Capture the cell that displays the provided text and extract its [X, Y] central coordinate. 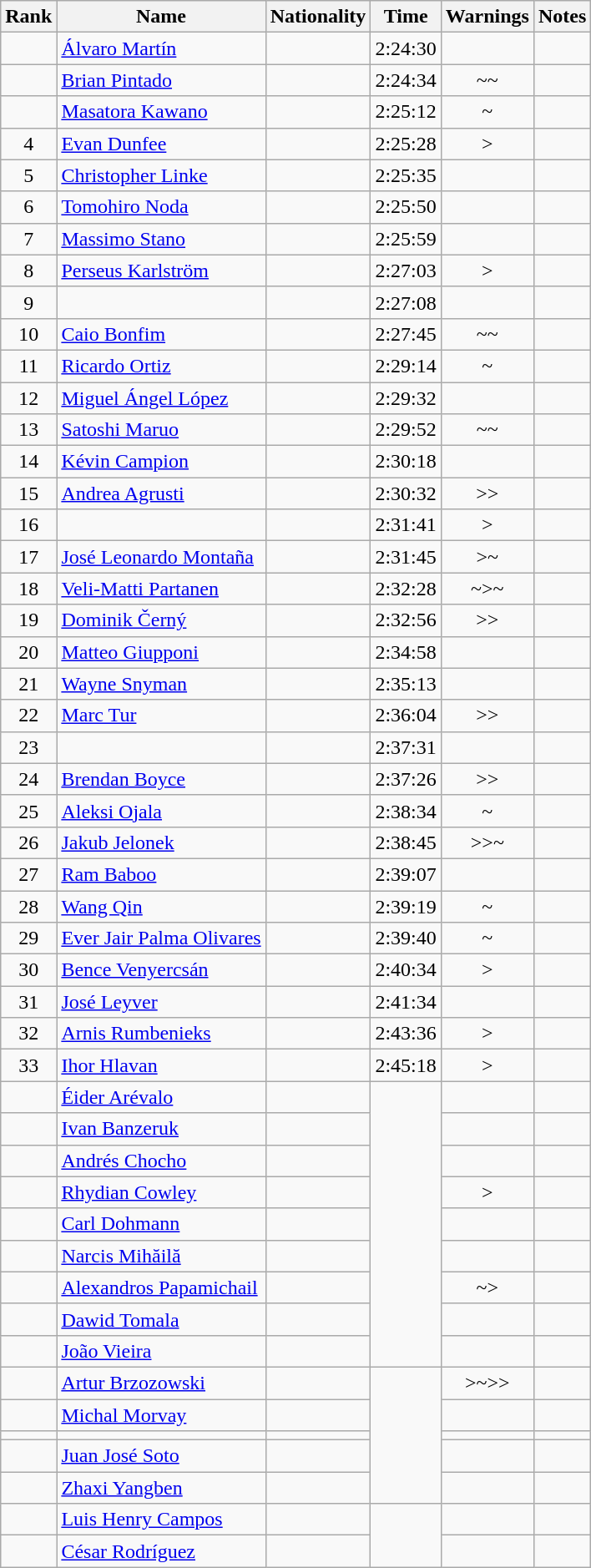
2:27:08 [406, 302]
Ram Baboo [161, 874]
Brian Pintado [161, 80]
2:37:26 [406, 779]
Veli-Matti Partanen [161, 589]
Massimo Stano [161, 239]
15 [28, 493]
Bence Venyercsán [161, 970]
Narcis Mihăilă [161, 1256]
Notes [562, 17]
Nationality [318, 17]
Michal Morvay [161, 1415]
2:27:45 [406, 334]
Rank [28, 17]
2:34:58 [406, 652]
Rhydian Cowley [161, 1192]
2:25:35 [406, 175]
25 [28, 811]
9 [28, 302]
2:38:34 [406, 811]
2:24:34 [406, 80]
Aleksi Ojala [161, 811]
24 [28, 779]
Warnings [487, 17]
11 [28, 366]
Ever Jair Palma Olivares [161, 938]
31 [28, 1002]
20 [28, 652]
Dominik Černý [161, 620]
2:25:59 [406, 239]
32 [28, 1034]
2:40:34 [406, 970]
José Leyver [161, 1002]
2:29:14 [406, 366]
Alexandros Papamichail [161, 1287]
2:27:03 [406, 271]
Carl Dohmann [161, 1224]
Jakub Jelonek [161, 842]
7 [28, 239]
13 [28, 430]
Juan José Soto [161, 1456]
14 [28, 462]
4 [28, 144]
João Vieira [161, 1351]
23 [28, 747]
2:31:45 [406, 557]
Artur Brzozowski [161, 1383]
2:36:04 [406, 716]
Tomohiro Noda [161, 207]
>~>> [487, 1383]
~>~ [487, 589]
~> [487, 1287]
Andrés Chocho [161, 1161]
José Leonardo Montaña [161, 557]
2:35:13 [406, 684]
2:45:18 [406, 1065]
Ihor Hlavan [161, 1065]
Time [406, 17]
Caio Bonfim [161, 334]
Ricardo Ortiz [161, 366]
Perseus Karlström [161, 271]
2:25:12 [406, 112]
2:32:28 [406, 589]
2:25:50 [406, 207]
Álvaro Martín [161, 48]
2:32:56 [406, 620]
Kévin Campion [161, 462]
Dawid Tomala [161, 1319]
Arnis Rumbenieks [161, 1034]
Masatora Kawano [161, 112]
2:38:45 [406, 842]
Marc Tur [161, 716]
Wang Qin [161, 906]
2:24:30 [406, 48]
30 [28, 970]
6 [28, 207]
>~ [487, 557]
33 [28, 1065]
2:29:52 [406, 430]
17 [28, 557]
2:30:18 [406, 462]
10 [28, 334]
22 [28, 716]
Luis Henry Campos [161, 1520]
Andrea Agrusti [161, 493]
27 [28, 874]
Matteo Giupponi [161, 652]
Evan Dunfee [161, 144]
Christopher Linke [161, 175]
2:37:31 [406, 747]
Zhaxi Yangben [161, 1488]
2:41:34 [406, 1002]
2:39:40 [406, 938]
2:39:19 [406, 906]
Ivan Banzeruk [161, 1129]
Satoshi Maruo [161, 430]
Miguel Ángel López [161, 398]
Éider Arévalo [161, 1097]
2:25:28 [406, 144]
12 [28, 398]
8 [28, 271]
18 [28, 589]
26 [28, 842]
Name [161, 17]
29 [28, 938]
5 [28, 175]
Brendan Boyce [161, 779]
2:29:32 [406, 398]
19 [28, 620]
Wayne Snyman [161, 684]
César Rodríguez [161, 1551]
2:43:36 [406, 1034]
2:30:32 [406, 493]
16 [28, 525]
21 [28, 684]
>>~ [487, 842]
28 [28, 906]
2:39:07 [406, 874]
2:31:41 [406, 525]
